Search for the cell housing the specified text and yield its (X, Y) center coordinate. 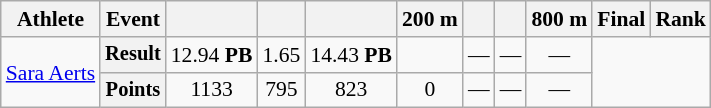
200 m (430, 19)
823 (351, 90)
Result (133, 55)
Sara Aerts (50, 72)
800 m (559, 19)
795 (281, 90)
1.65 (281, 55)
Rank (680, 19)
Final (621, 19)
12.94 PB (212, 55)
0 (430, 90)
Event (133, 19)
Points (133, 90)
14.43 PB (351, 55)
1133 (212, 90)
Athlete (50, 19)
